Pinpoint the cell where the given text exists, returning its (x, y) midpoint coordinate. 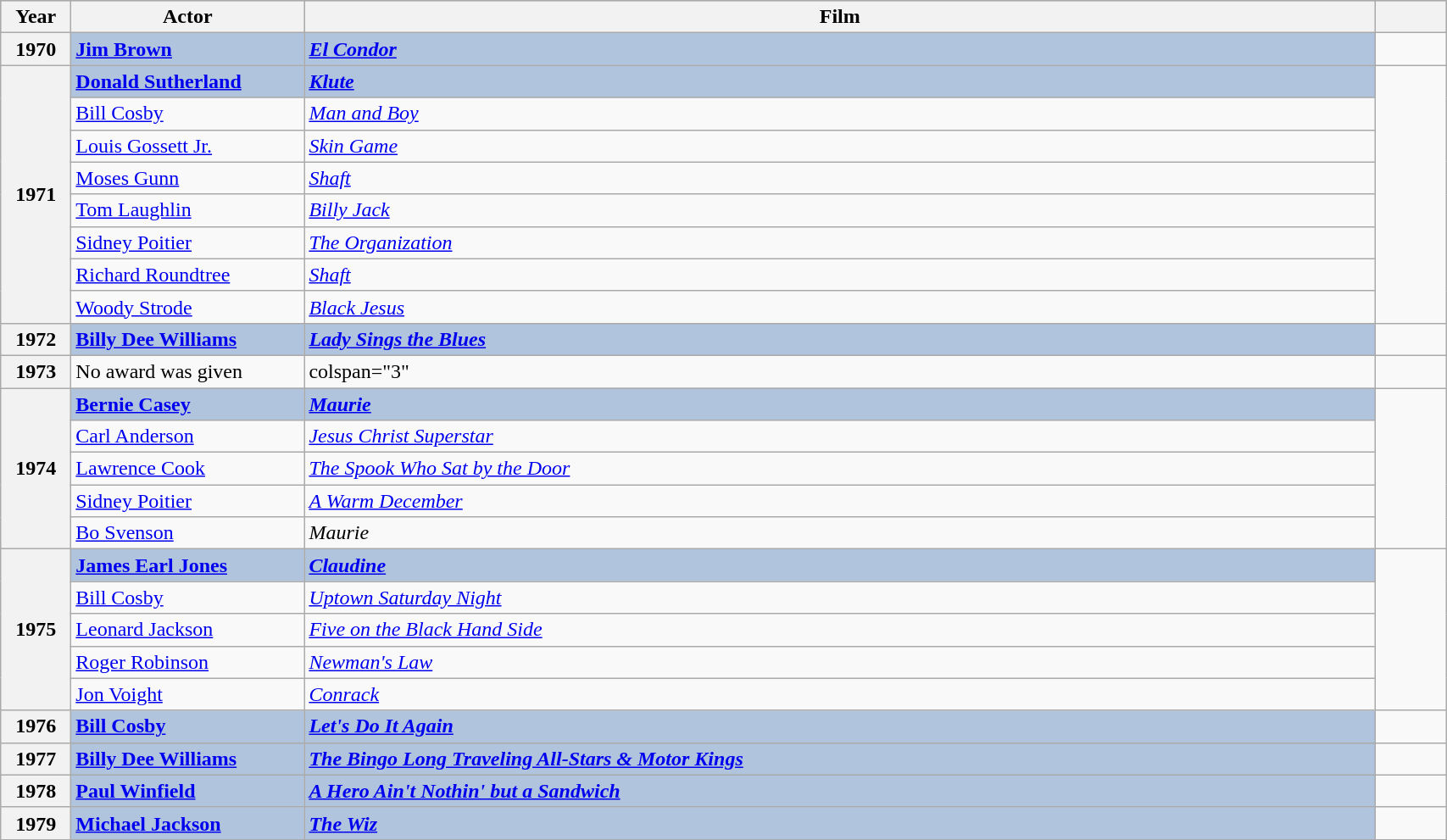
Richard Roundtree (188, 275)
1976 (36, 726)
No award was given (188, 371)
1970 (36, 49)
A Warm December (840, 501)
Bernie Casey (188, 404)
The Organization (840, 242)
El Condor (840, 49)
1972 (36, 339)
Roger Robinson (188, 662)
Michael Jackson (188, 823)
Paul Winfield (188, 791)
1977 (36, 759)
Carl Anderson (188, 437)
Five on the Black Hand Side (840, 630)
James Earl Jones (188, 565)
Year (36, 17)
Film (840, 17)
Lawrence Cook (188, 469)
Lady Sings the Blues (840, 339)
Skin Game (840, 146)
Louis Gossett Jr. (188, 146)
1971 (36, 194)
Billy Jack (840, 210)
Jesus Christ Superstar (840, 437)
The Spook Who Sat by the Door (840, 469)
Moses Gunn (188, 178)
The Bingo Long Traveling All-Stars & Motor Kings (840, 759)
Uptown Saturday Night (840, 598)
Claudine (840, 565)
Black Jesus (840, 307)
Man and Boy (840, 114)
The Wiz (840, 823)
1979 (36, 823)
Tom Laughlin (188, 210)
Newman's Law (840, 662)
Donald Sutherland (188, 81)
1974 (36, 469)
1975 (36, 630)
Jon Voight (188, 694)
Let's Do It Again (840, 726)
1973 (36, 371)
1978 (36, 791)
Actor (188, 17)
Bo Svenson (188, 533)
A Hero Ain't Nothin' but a Sandwich (840, 791)
Woody Strode (188, 307)
Klute (840, 81)
Jim Brown (188, 49)
Conrack (840, 694)
Leonard Jackson (188, 630)
colspan="3" (840, 371)
